Extract the [x, y] coordinate from the center of the cell holding the provided text.  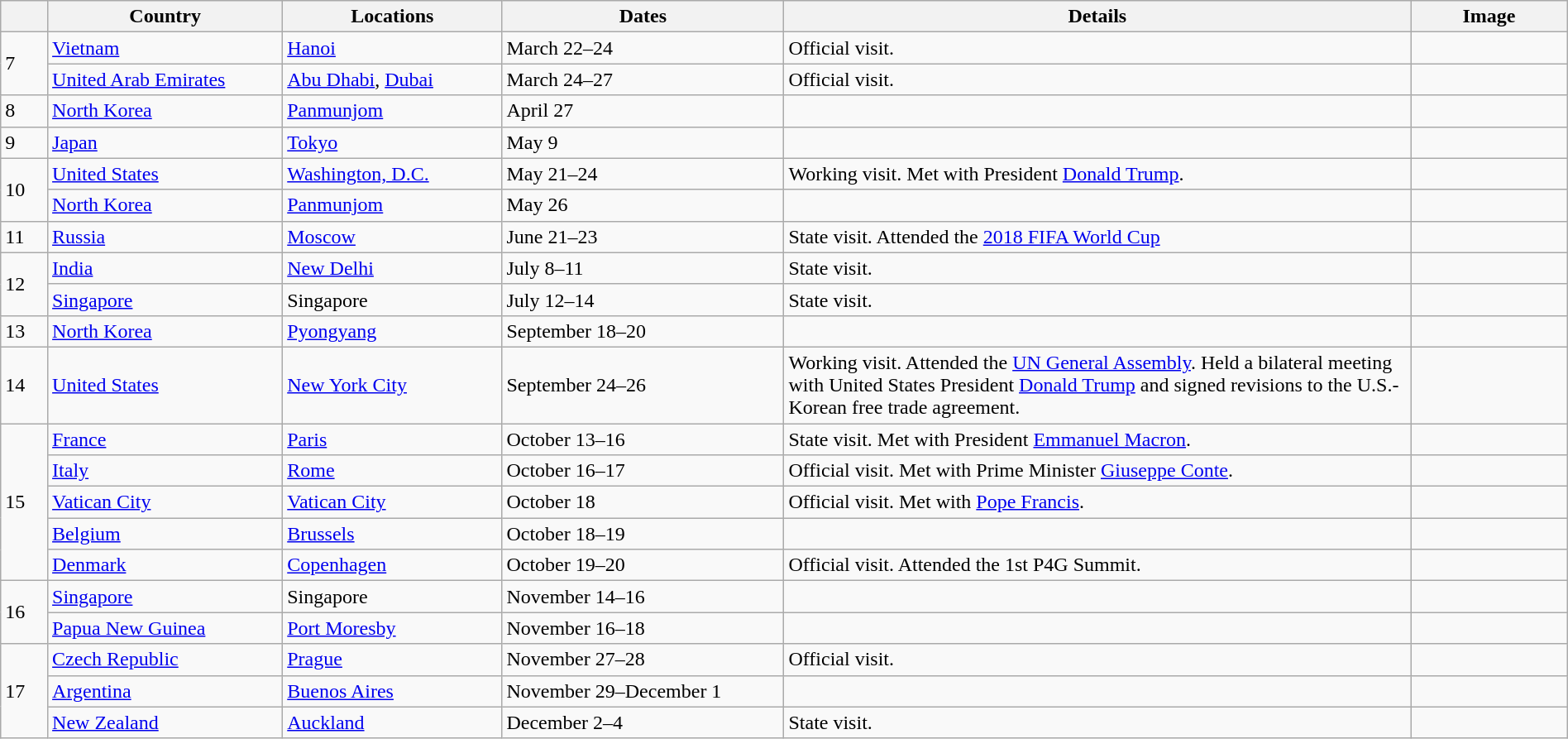
October 18–19 [643, 534]
New Delhi [392, 268]
New Zealand [165, 722]
7 [25, 64]
12 [25, 284]
Country [165, 17]
State visit. Met with President Emmanuel Macron. [1097, 439]
13 [25, 331]
May 9 [643, 142]
Denmark [165, 565]
October 13–16 [643, 439]
July 8–11 [643, 268]
Working visit. Met with President Donald Trump. [1097, 174]
Argentina [165, 691]
Vietnam [165, 48]
October 16–17 [643, 471]
Belgium [165, 534]
Tokyo [392, 142]
Russia [165, 237]
11 [25, 237]
May 21–24 [643, 174]
October 18 [643, 502]
Rome [392, 471]
Brussels [392, 534]
December 2–4 [643, 722]
16 [25, 612]
Washington, D.C. [392, 174]
March 24–27 [643, 79]
November 14–16 [643, 597]
Official visit. Attended the 1st P4G Summit. [1097, 565]
Moscow [392, 237]
Locations [392, 17]
September 18–20 [643, 331]
Papua New Guinea [165, 628]
17 [25, 691]
November 16–18 [643, 628]
Japan [165, 142]
Prague [392, 660]
15 [25, 502]
July 12–14 [643, 300]
Official visit. Met with Pope Francis. [1097, 502]
April 27 [643, 111]
India [165, 268]
May 26 [643, 205]
October 19–20 [643, 565]
Pyongyang [392, 331]
Auckland [392, 722]
Image [1489, 17]
United Arab Emirates [165, 79]
Italy [165, 471]
Abu Dhabi, Dubai [392, 79]
New York City [392, 385]
November 29–December 1 [643, 691]
March 22–24 [643, 48]
November 27–28 [643, 660]
9 [25, 142]
Official visit. Met with Prime Minister Giuseppe Conte. [1097, 471]
Details [1097, 17]
10 [25, 190]
France [165, 439]
September 24–26 [643, 385]
June 21–23 [643, 237]
Dates [643, 17]
State visit. Attended the 2018 FIFA World Cup [1097, 237]
Copenhagen [392, 565]
Port Moresby [392, 628]
Buenos Aires [392, 691]
8 [25, 111]
14 [25, 385]
Hanoi [392, 48]
Czech Republic [165, 660]
Paris [392, 439]
